For the text-containing cell, return its midpoint in (x, y) coordinate format. 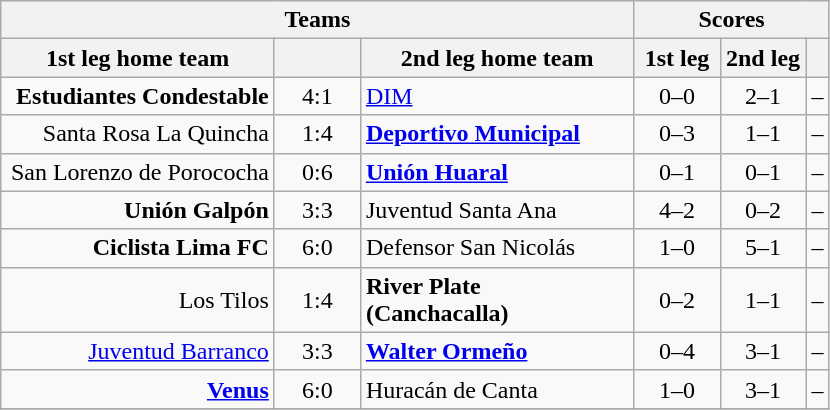
4:1 (317, 96)
0:6 (317, 172)
5–1 (763, 248)
Teams (318, 20)
San Lorenzo de Porococha (138, 172)
Santa Rosa La Quincha (138, 134)
0–0 (677, 96)
Walter Ormeño (497, 351)
0–3 (677, 134)
2–1 (763, 96)
Deportivo Municipal (497, 134)
Huracán de Canta (497, 389)
Juventud Santa Ana (497, 210)
Estudiantes Condestable (138, 96)
4–2 (677, 210)
DIM (497, 96)
Los Tilos (138, 300)
River Plate (Canchacalla) (497, 300)
1st leg (677, 58)
Ciclista Lima FC (138, 248)
2nd leg (763, 58)
0–4 (677, 351)
Juventud Barranco (138, 351)
Defensor San Nicolás (497, 248)
Venus (138, 389)
Unión Huaral (497, 172)
Unión Galpón (138, 210)
Scores (732, 20)
1st leg home team (138, 58)
2nd leg home team (497, 58)
